Locate the cell with the specified text and output its [X, Y] center coordinate. 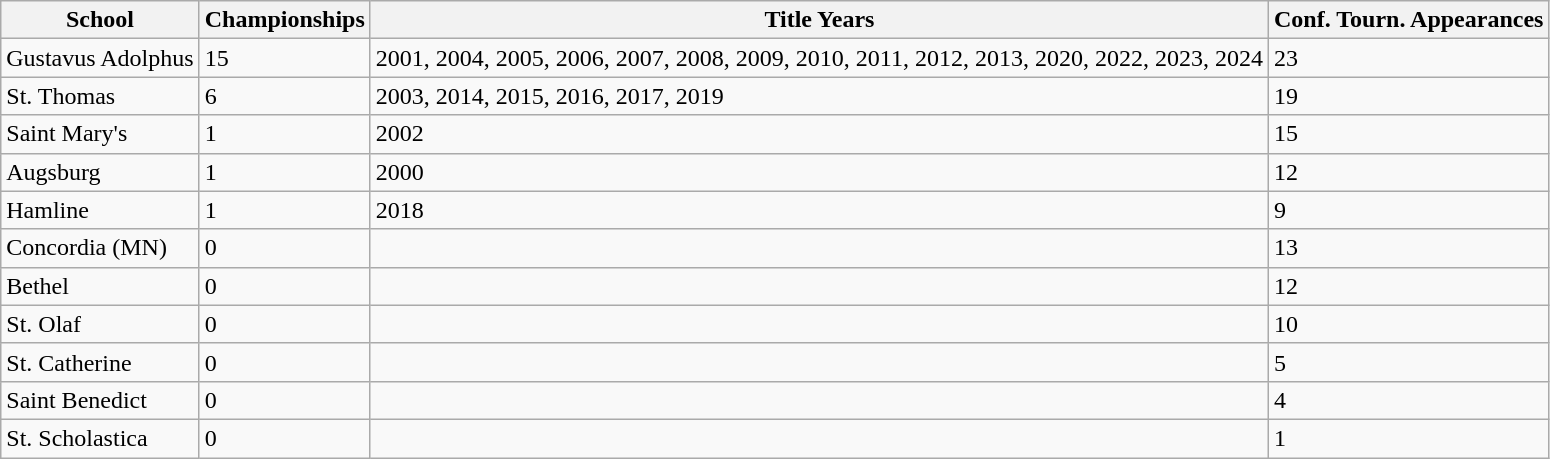
23 [1408, 58]
Conf. Tourn. Appearances [1408, 20]
School [100, 20]
Bethel [100, 286]
Concordia (MN) [100, 248]
5 [1408, 362]
St. Olaf [100, 324]
2018 [819, 210]
Gustavus Adolphus [100, 58]
10 [1408, 324]
9 [1408, 210]
St. Catherine [100, 362]
2002 [819, 134]
Augsburg [100, 172]
6 [284, 96]
St. Thomas [100, 96]
4 [1408, 400]
Saint Benedict [100, 400]
2000 [819, 172]
Saint Mary's [100, 134]
Title Years [819, 20]
Hamline [100, 210]
19 [1408, 96]
13 [1408, 248]
2003, 2014, 2015, 2016, 2017, 2019 [819, 96]
2001, 2004, 2005, 2006, 2007, 2008, 2009, 2010, 2011, 2012, 2013, 2020, 2022, 2023, 2024 [819, 58]
St. Scholastica [100, 438]
Championships [284, 20]
